From the cell containing the given text, extract its center point as [X, Y] coordinate. 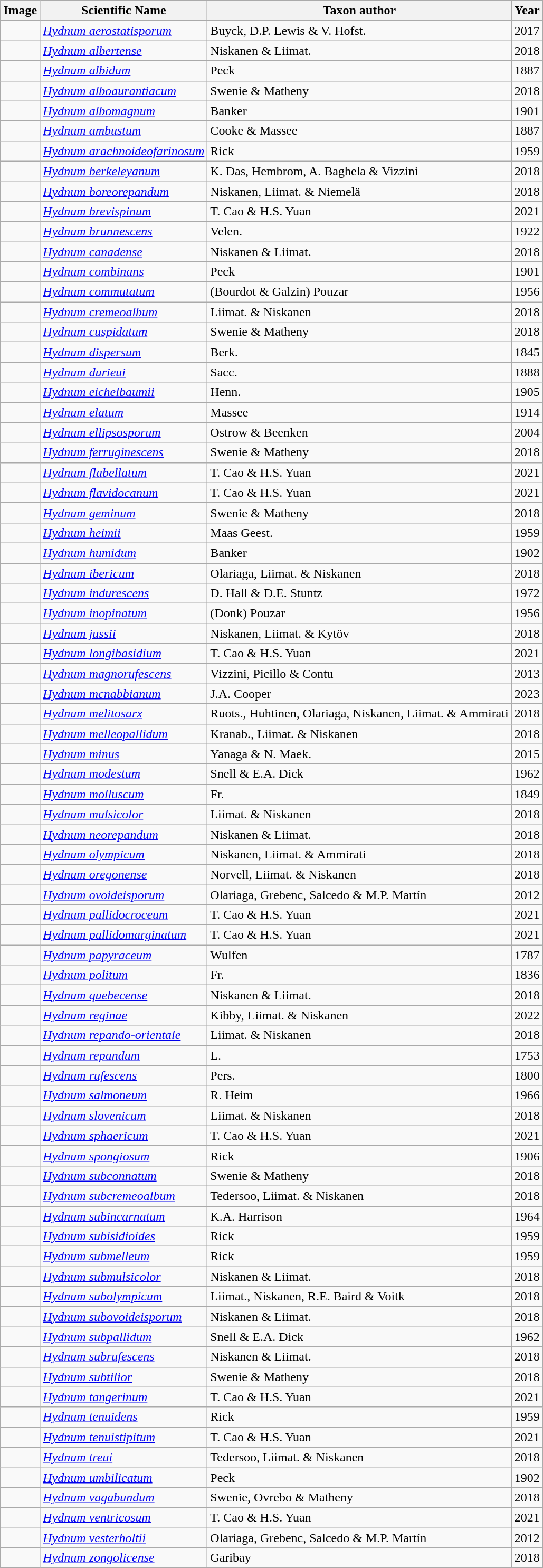
Norvell, Liimat. & Niskanen [359, 874]
Hydnum vagabundum [123, 1497]
Hydnum heimii [123, 533]
1964 [527, 1216]
Hydnum cremeoalbum [123, 312]
Hydnum sphaericum [123, 1136]
Hydnum ovoideisporum [123, 895]
1753 [527, 1055]
J.A. Cooper [359, 694]
1800 [527, 1075]
Hydnum slovenicum [123, 1116]
Wulfen [359, 955]
Hydnum vesterholtii [123, 1538]
Sacc. [359, 372]
Year [527, 11]
Ruots., Huhtinen, Olariaga, Niskanen, Liimat. & Ammirati [359, 714]
Hydnum minus [123, 754]
Hydnum ventricosum [123, 1517]
Hydnum dispersum [123, 352]
Henn. [359, 392]
Hydnum pallidocroceum [123, 915]
Hydnum rufescens [123, 1075]
Image [20, 11]
1914 [527, 412]
Hydnum subcremeoalbum [123, 1196]
L. [359, 1055]
Hydnum submulsicolor [123, 1277]
Hydnum tangerinum [123, 1397]
Hydnum durieui [123, 372]
Hydnum olympicum [123, 854]
Niskanen, Liimat. & Niemelä [359, 191]
Hydnum zongolicense [123, 1558]
Hydnum alboaurantiacum [123, 91]
Hydnum flabellatum [123, 473]
Hydnum quebecense [123, 995]
Hydnum oregonense [123, 874]
Hydnum humidum [123, 553]
Hydnum modestum [123, 774]
Hydnum ferruginescens [123, 452]
Hydnum subisidioides [123, 1236]
Hydnum tenuidens [123, 1417]
Hydnum mulsicolor [123, 814]
Hydnum mcnabbianum [123, 694]
Hydnum brevispinum [123, 211]
K. Das, Hembrom, A. Baghela & Vizzini [359, 171]
Cooke & Massee [359, 131]
2013 [527, 674]
1849 [527, 794]
Hydnum melitosarx [123, 714]
Berk. [359, 352]
1972 [527, 593]
Niskanen, Liimat. & Kytöv [359, 634]
Olariaga, Liimat. & Niskanen [359, 573]
R. Heim [359, 1095]
2023 [527, 694]
Hydnum repando-orientale [123, 1035]
Hydnum cuspidatum [123, 332]
Hydnum combinans [123, 272]
Hydnum subtilior [123, 1377]
1836 [527, 975]
Hydnum reginae [123, 1015]
Maas Geest. [359, 533]
1906 [527, 1156]
Ostrow & Beenken [359, 432]
Pers. [359, 1075]
Hydnum berkeleyanum [123, 171]
K.A. Harrison [359, 1216]
1922 [527, 231]
Hydnum arachnoideofarinosum [123, 151]
Vizzini, Picillo & Contu [359, 674]
Taxon author [359, 11]
Hydnum brunnescens [123, 231]
Hydnum salmoneum [123, 1095]
Hydnum geminum [123, 513]
Hydnum subpallidum [123, 1337]
Hydnum ibericum [123, 573]
Hydnum albertense [123, 51]
Hydnum molluscum [123, 794]
Hydnum subrufescens [123, 1357]
Hydnum indurescens [123, 593]
Hydnum inopinatum [123, 613]
(Donk) Pouzar [359, 613]
Hydnum canadense [123, 252]
1888 [527, 372]
2015 [527, 754]
Hydnum flavidocanum [123, 493]
2022 [527, 1015]
Hydnum longibasidium [123, 654]
Scientific Name [123, 11]
Swenie, Ovrebo & Matheny [359, 1497]
Hydnum subconnatum [123, 1176]
Hydnum neorepandum [123, 834]
Hydnum elatum [123, 412]
Hydnum submelleum [123, 1257]
D. Hall & D.E. Stuntz [359, 593]
Kibby, Liimat. & Niskanen [359, 1015]
Velen. [359, 231]
Hydnum albomagnum [123, 111]
1966 [527, 1095]
2004 [527, 432]
Hydnum tenuistipitum [123, 1437]
Hydnum albidum [123, 71]
Yanaga & N. Maek. [359, 754]
Garibay [359, 1558]
Hydnum repandum [123, 1055]
Hydnum treui [123, 1457]
Hydnum magnorufescens [123, 674]
2017 [527, 31]
1905 [527, 392]
Buyck, D.P. Lewis & V. Hofst. [359, 31]
Hydnum politum [123, 975]
Hydnum umbilicatum [123, 1477]
(Bourdot & Galzin) Pouzar [359, 292]
Hydnum aerostatisporum [123, 31]
Hydnum boreorepandum [123, 191]
Hydnum eichelbaumii [123, 392]
Hydnum commutatum [123, 292]
Massee [359, 412]
Niskanen, Liimat. & Ammirati [359, 854]
Hydnum subovoideisporum [123, 1317]
1787 [527, 955]
Hydnum ellipsosporum [123, 432]
Hydnum papyraceum [123, 955]
Hydnum spongiosum [123, 1156]
Hydnum melleopallidum [123, 734]
Liimat., Niskanen, R.E. Baird & Voitk [359, 1297]
Hydnum jussii [123, 634]
Hydnum subincarnatum [123, 1216]
Kranab., Liimat. & Niskanen [359, 734]
Hydnum ambustum [123, 131]
1845 [527, 352]
Hydnum pallidomarginatum [123, 935]
Hydnum subolympicum [123, 1297]
